Pinpoint the cell where the given text exists, returning its [x, y] midpoint coordinate. 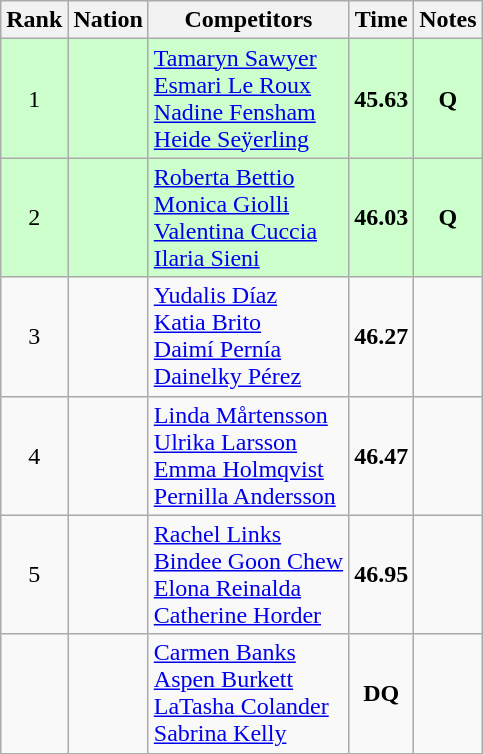
45.63 [382, 98]
DQ [382, 694]
Nation [108, 20]
Tamaryn SawyerEsmari Le RouxNadine FenshamHeide Seÿerling [248, 98]
Notes [448, 20]
Roberta BettioMonica GiolliValentina CucciaIlaria Sieni [248, 218]
4 [34, 456]
46.47 [382, 456]
Competitors [248, 20]
Yudalis DíazKatia BritoDaimí PerníaDainelky Pérez [248, 336]
3 [34, 336]
Carmen BanksAspen BurkettLaTasha ColanderSabrina Kelly [248, 694]
1 [34, 98]
Rachel LinksBindee Goon ChewElona ReinaldaCatherine Horder [248, 574]
46.95 [382, 574]
46.27 [382, 336]
Time [382, 20]
5 [34, 574]
Linda MårtenssonUlrika LarssonEmma HolmqvistPernilla Andersson [248, 456]
2 [34, 218]
46.03 [382, 218]
Rank [34, 20]
